Identify which cell holds the provided text, then report its [x, y] central coordinate. 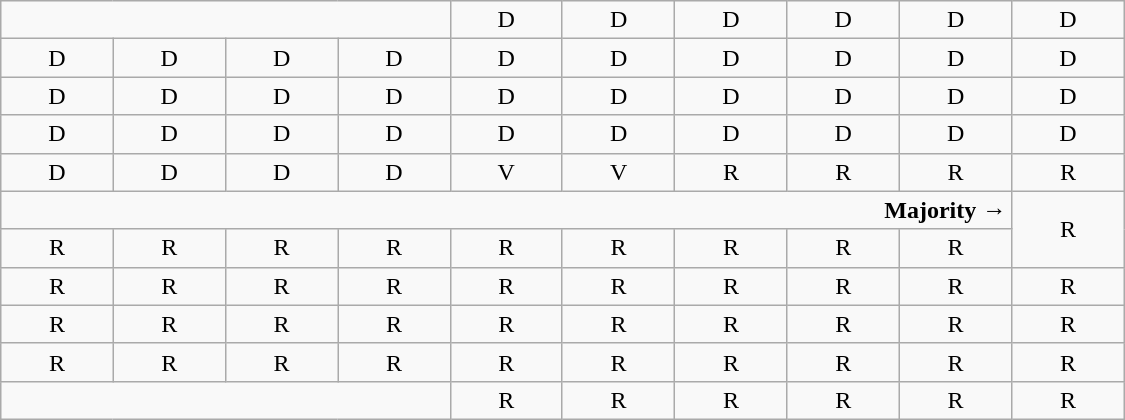
Majority → [506, 210]
